Return the (X, Y) coordinate for the center point of the cell that contains the specified text.  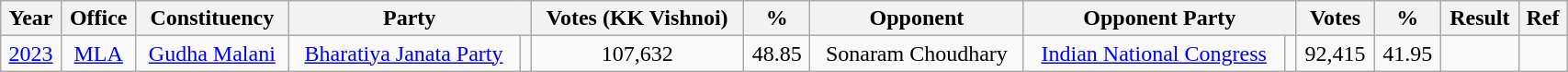
Office (98, 18)
Constituency (211, 18)
MLA (98, 54)
2023 (31, 54)
Year (31, 18)
Gudha Malani (211, 54)
Sonaram Choudhary (917, 54)
Votes (1336, 18)
48.85 (777, 54)
Bharatiya Janata Party (404, 54)
Result (1479, 18)
Votes (KK Vishnoi) (637, 18)
Ref (1542, 18)
41.95 (1407, 54)
107,632 (637, 54)
Indian National Congress (1154, 54)
92,415 (1336, 54)
Opponent Party (1159, 18)
Party (410, 18)
Opponent (917, 18)
